Provide the [X, Y] coordinate of the cell's center where the given text is located.  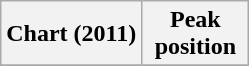
Chart (2011) [72, 34]
Peak position [196, 34]
